Provide the (X, Y) coordinate of the cell's center where the given text is located.  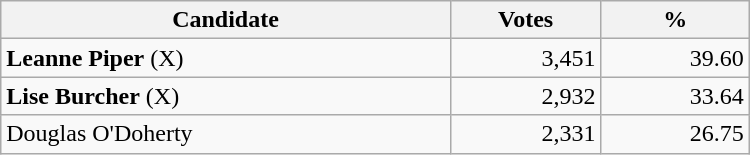
Candidate (226, 20)
33.64 (675, 96)
Douglas O'Doherty (226, 134)
% (675, 20)
39.60 (675, 58)
2,932 (526, 96)
Votes (526, 20)
Leanne Piper (X) (226, 58)
Lise Burcher (X) (226, 96)
26.75 (675, 134)
2,331 (526, 134)
3,451 (526, 58)
